Capture the cell that displays the provided text and extract its [x, y] central coordinate. 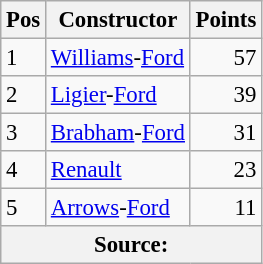
Source: [132, 245]
4 [24, 170]
1 [24, 58]
3 [24, 133]
39 [226, 95]
31 [226, 133]
11 [226, 208]
Brabham-Ford [118, 133]
23 [226, 170]
Williams-Ford [118, 58]
57 [226, 58]
5 [24, 208]
Arrows-Ford [118, 208]
2 [24, 95]
Points [226, 20]
Ligier-Ford [118, 95]
Pos [24, 20]
Constructor [118, 20]
Renault [118, 170]
